Return [X, Y] of the center of cell containing provided text 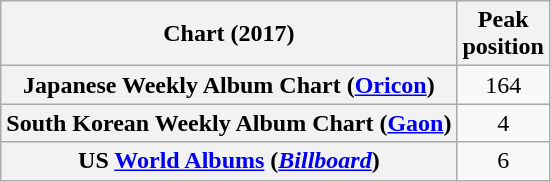
US World Albums (Billboard) [229, 161]
Peakposition [503, 34]
164 [503, 85]
South Korean Weekly Album Chart (Gaon) [229, 123]
6 [503, 161]
Japanese Weekly Album Chart (Oricon) [229, 85]
Chart (2017) [229, 34]
4 [503, 123]
